Find where the given text appears and provide that cell's center as (x, y) coordinate. 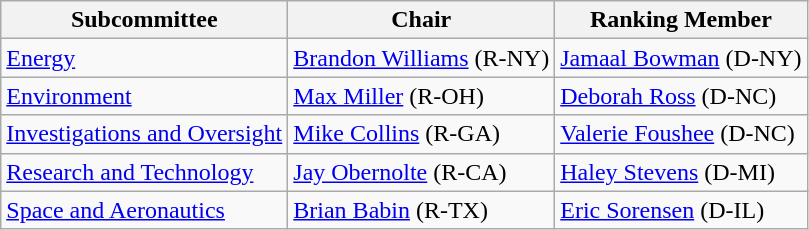
Brian Babin (R-TX) (422, 210)
Jay Obernolte (R-CA) (422, 172)
Research and Technology (144, 172)
Haley Stevens (D-MI) (681, 172)
Subcommittee (144, 20)
Brandon Williams (R-NY) (422, 58)
Environment (144, 96)
Space and Aeronautics (144, 210)
Deborah Ross (D-NC) (681, 96)
Mike Collins (R-GA) (422, 134)
Jamaal Bowman (D-NY) (681, 58)
Ranking Member (681, 20)
Investigations and Oversight (144, 134)
Chair (422, 20)
Max Miller (R-OH) (422, 96)
Energy (144, 58)
Eric Sorensen (D-IL) (681, 210)
Valerie Foushee (D-NC) (681, 134)
